Return (X, Y) of the center of cell containing provided text 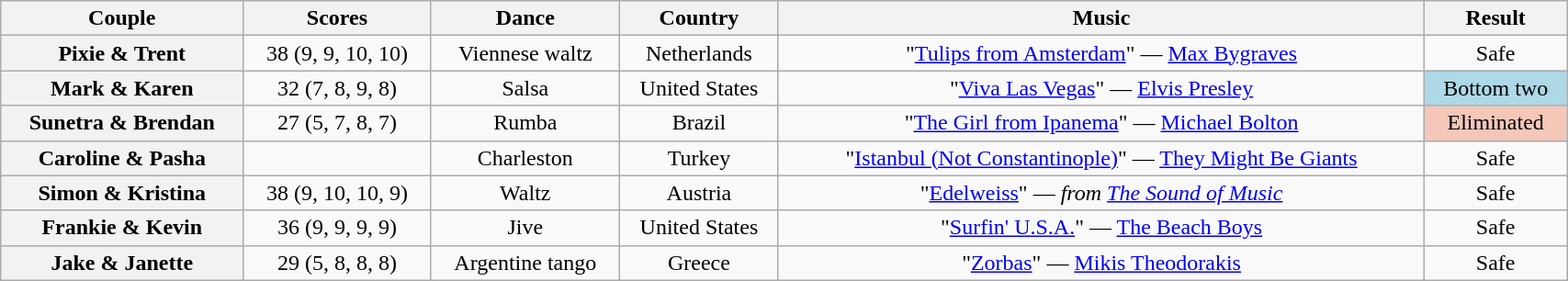
Couple (122, 18)
Dance (525, 18)
Mark & Karen (122, 88)
"The Girl from Ipanema" — Michael Bolton (1100, 123)
Caroline & Pasha (122, 158)
32 (7, 8, 9, 8) (337, 88)
Waltz (525, 193)
"Tulips from Amsterdam" — Max Bygraves (1100, 53)
Jake & Janette (122, 263)
27 (5, 7, 8, 7) (337, 123)
36 (9, 9, 9, 9) (337, 228)
Viennese waltz (525, 53)
Pixie & Trent (122, 53)
Turkey (698, 158)
Sunetra & Brendan (122, 123)
Simon & Kristina (122, 193)
"Zorbas" — Mikis Theodorakis (1100, 263)
"Edelweiss" — from The Sound of Music (1100, 193)
Music (1100, 18)
38 (9, 9, 10, 10) (337, 53)
Frankie & Kevin (122, 228)
29 (5, 8, 8, 8) (337, 263)
Netherlands (698, 53)
Eliminated (1495, 123)
Rumba (525, 123)
Austria (698, 193)
Salsa (525, 88)
Bottom two (1495, 88)
Result (1495, 18)
"Viva Las Vegas" — Elvis Presley (1100, 88)
Charleston (525, 158)
Country (698, 18)
"Istanbul (Not Constantinople)" — They Might Be Giants (1100, 158)
Scores (337, 18)
Brazil (698, 123)
Jive (525, 228)
Greece (698, 263)
38 (9, 10, 10, 9) (337, 193)
"Surfin' U.S.A." — The Beach Boys (1100, 228)
Argentine tango (525, 263)
